Pinpoint the cell where the given text exists, returning its [X, Y] midpoint coordinate. 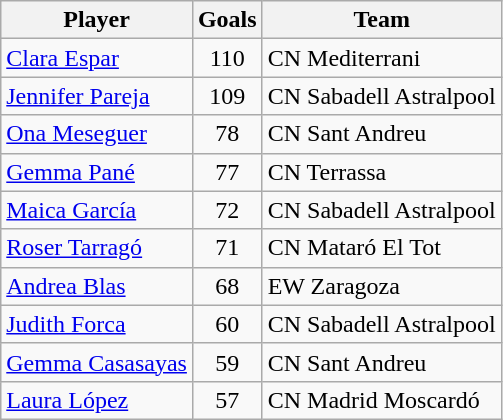
Clara Espar [97, 58]
CN Terrassa [382, 172]
Jennifer Pareja [97, 96]
Goals [227, 20]
71 [227, 248]
Andrea Blas [97, 286]
Player [97, 20]
CN Mataró El Tot [382, 248]
Maica García [97, 210]
77 [227, 172]
CN Madrid Moscardó [382, 400]
57 [227, 400]
72 [227, 210]
Judith Forca [97, 324]
60 [227, 324]
EW Zaragoza [382, 286]
59 [227, 362]
Team [382, 20]
Laura López [97, 400]
68 [227, 286]
CN Mediterrani [382, 58]
78 [227, 134]
Roser Tarragó [97, 248]
Gemma Pané [97, 172]
110 [227, 58]
Gemma Casasayas [97, 362]
109 [227, 96]
Ona Meseguer [97, 134]
